Search for the cell housing the specified text and yield its [X, Y] center coordinate. 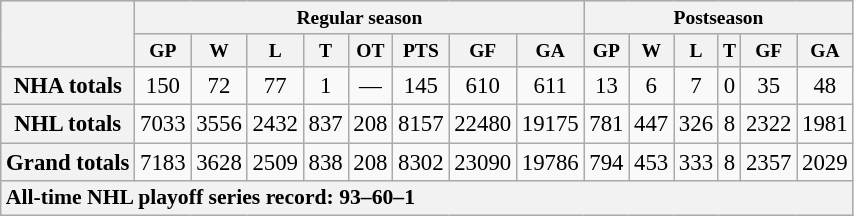
6 [652, 87]
Postseason [718, 18]
7 [696, 87]
OT [370, 50]
453 [652, 162]
333 [696, 162]
35 [769, 87]
2322 [769, 124]
8302 [421, 162]
2432 [275, 124]
Grand totals [68, 162]
77 [275, 87]
72 [219, 87]
837 [326, 124]
794 [606, 162]
447 [652, 124]
611 [550, 87]
326 [696, 124]
23090 [483, 162]
610 [483, 87]
NHL totals [68, 124]
3556 [219, 124]
— [370, 87]
NHA totals [68, 87]
Regular season [360, 18]
781 [606, 124]
838 [326, 162]
PTS [421, 50]
7183 [163, 162]
13 [606, 87]
1981 [825, 124]
3628 [219, 162]
0 [729, 87]
19786 [550, 162]
8157 [421, 124]
2509 [275, 162]
145 [421, 87]
22480 [483, 124]
2357 [769, 162]
48 [825, 87]
1 [326, 87]
19175 [550, 124]
150 [163, 87]
All-time NHL playoff series record: 93–60–1 [427, 198]
2029 [825, 162]
7033 [163, 124]
